Search for the cell housing the specified text and yield its [X, Y] center coordinate. 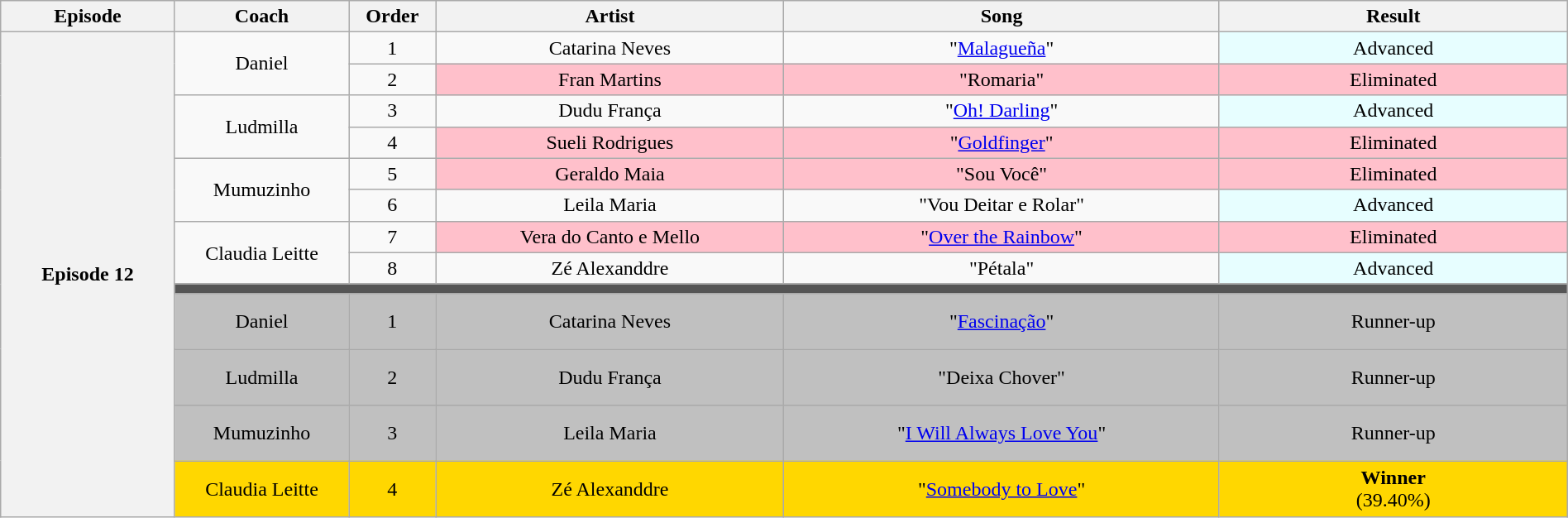
Sueli Rodrigues [610, 142]
"Goldfinger" [1002, 142]
"I Will Always Love You" [1002, 433]
"Over the Rainbow" [1002, 237]
"Fascinação" [1002, 321]
Coach [261, 17]
"Vou Deitar e Rolar" [1002, 205]
"Pétala" [1002, 268]
"Oh! Darling" [1002, 111]
Winner(39.40%) [1393, 489]
6 [392, 205]
"Sou Você" [1002, 174]
"Malagueña" [1002, 48]
"Deixa Chover" [1002, 377]
Episode 12 [88, 275]
Result [1393, 17]
Geraldo Maia [610, 174]
Order [392, 17]
Fran Martins [610, 79]
"Somebody to Love" [1002, 489]
5 [392, 174]
Song [1002, 17]
Vera do Canto e Mello [610, 237]
Artist [610, 17]
8 [392, 268]
"Romaria" [1002, 79]
Episode [88, 17]
7 [392, 237]
